Determine the [X, Y] coordinate at the center of the cell enclosing the given text.  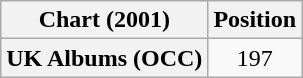
UK Albums (OCC) [104, 58]
197 [255, 58]
Chart (2001) [104, 20]
Position [255, 20]
